Search for the cell housing the specified text and yield its [x, y] center coordinate. 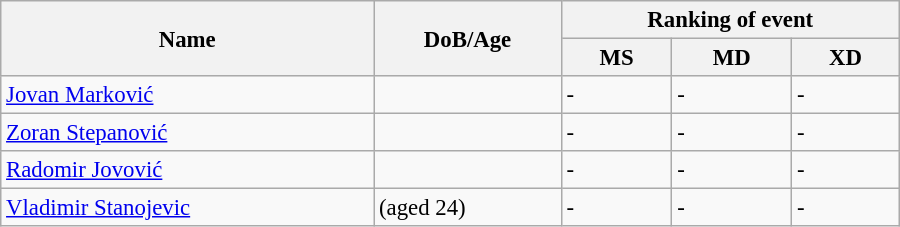
Jovan Marković [188, 95]
Zoran Stepanović [188, 133]
Vladimir Stanojevic [188, 208]
Radomir Jovović [188, 170]
MS [616, 58]
DoB/Age [468, 38]
XD [846, 58]
Name [188, 38]
Ranking of event [730, 20]
MD [732, 58]
(aged 24) [468, 208]
